Scan for the cell matching the given text and deliver its (X, Y) coordinate at center. 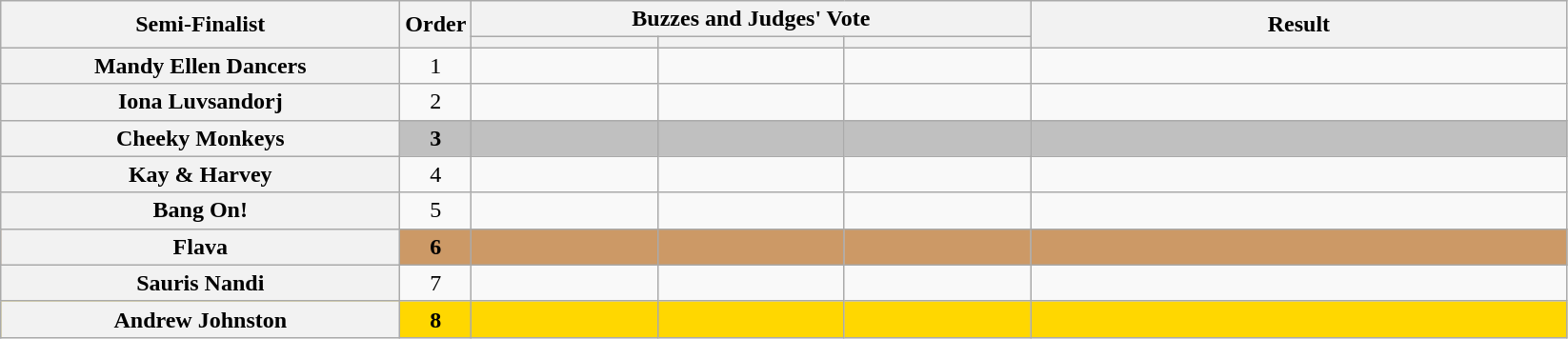
Result (1299, 25)
Iona Luvsandorj (200, 102)
5 (436, 210)
8 (436, 319)
Flava (200, 247)
1 (436, 66)
Mandy Ellen Dancers (200, 66)
Sauris Nandi (200, 283)
Semi-Finalist (200, 25)
Bang On! (200, 210)
7 (436, 283)
2 (436, 102)
Kay & Harvey (200, 174)
6 (436, 247)
3 (436, 138)
Order (436, 25)
Cheeky Monkeys (200, 138)
Buzzes and Judges' Vote (751, 19)
Andrew Johnston (200, 319)
4 (436, 174)
